Locate the cell with the specified text and output its [x, y] center coordinate. 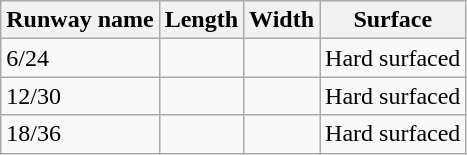
18/36 [80, 134]
Surface [393, 20]
Length [201, 20]
Width [282, 20]
Runway name [80, 20]
6/24 [80, 58]
12/30 [80, 96]
